Search for the cell housing the specified text and yield its [X, Y] center coordinate. 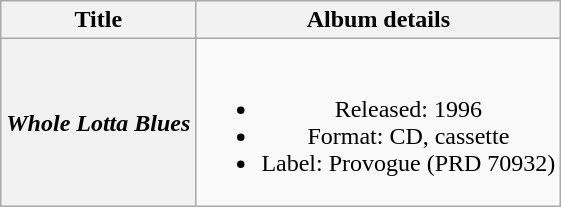
Album details [378, 20]
Released: 1996 Format: CD, cassetteLabel: Provogue (PRD 70932) [378, 122]
Whole Lotta Blues [98, 122]
Title [98, 20]
